Return (X, Y) of the center of cell containing provided text 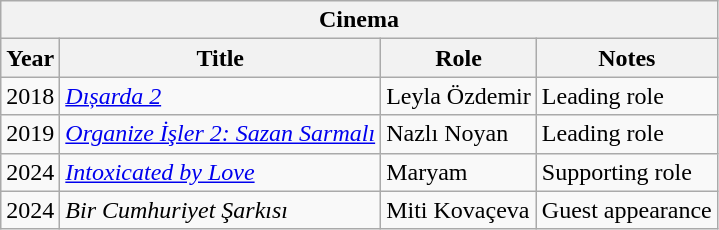
Intoxicated by Love (220, 172)
Title (220, 58)
Bir Cumhuriyet Şarkısı (220, 210)
Dıșarda 2 (220, 96)
Maryam (459, 172)
Notes (626, 58)
2019 (30, 134)
Supporting role (626, 172)
Nazlı Noyan (459, 134)
Cinema (360, 20)
Year (30, 58)
2018 (30, 96)
Organize İşler 2: Sazan Sarmalı (220, 134)
Role (459, 58)
Leyla Özdemir (459, 96)
Miti Kovaçeva (459, 210)
Guest appearance (626, 210)
